Provide the [x, y] coordinate of the cell's center where the given text is located.  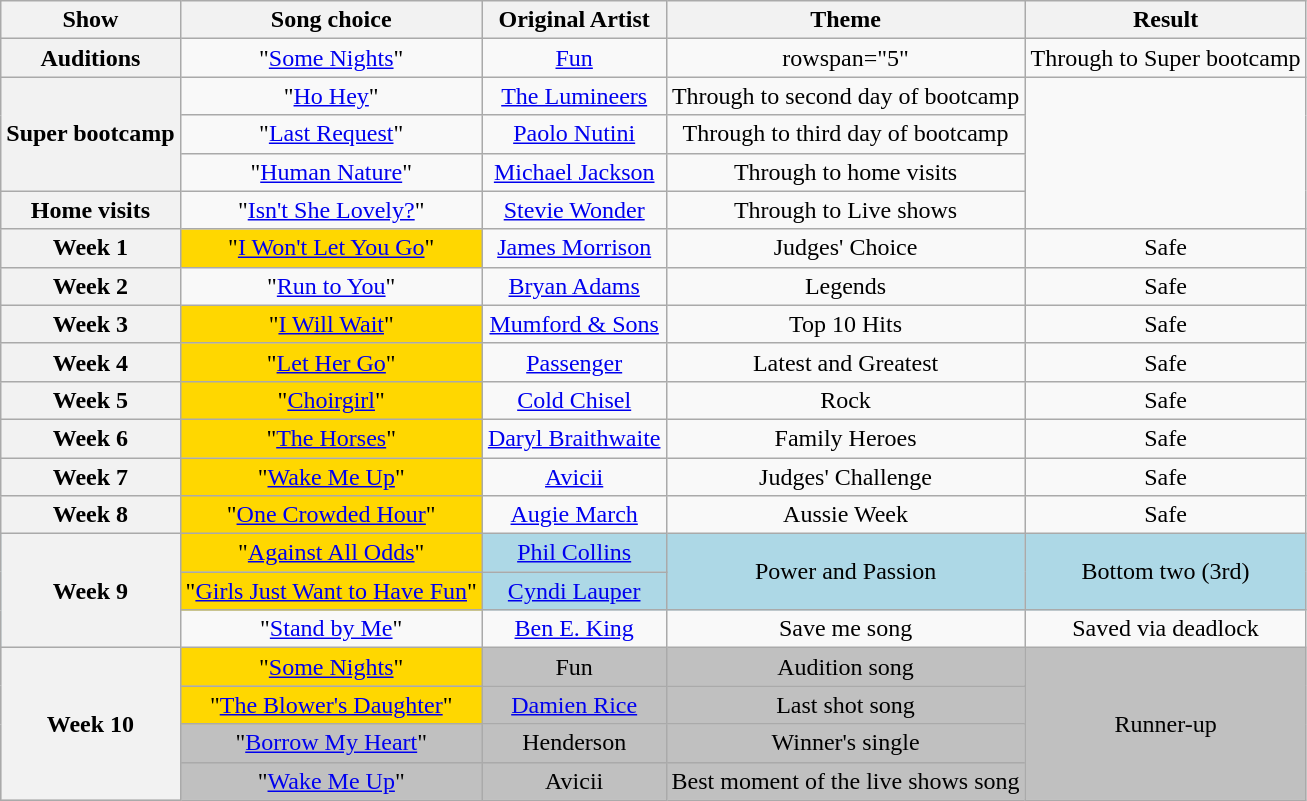
Week 8 [90, 515]
Paolo Nutini [574, 134]
Augie March [574, 515]
Top 10 Hits [846, 324]
Week 9 [90, 591]
Through to Live shows [846, 210]
Runner-up [1166, 724]
"Against All Odds" [331, 553]
Home visits [90, 210]
"Isn't She Lovely?" [331, 210]
Saved via deadlock [1166, 629]
Henderson [574, 743]
Week 1 [90, 248]
Auditions [90, 58]
Cyndi Lauper [574, 591]
Audition song [846, 667]
Stevie Wonder [574, 210]
Judges' Choice [846, 248]
Bottom two (3rd) [1166, 572]
"I Won't Let You Go" [331, 248]
Through to Super bootcamp [1166, 58]
Week 10 [90, 724]
"I Will Wait" [331, 324]
Result [1166, 20]
Passenger [574, 362]
Bryan Adams [574, 286]
Show [90, 20]
Theme [846, 20]
Aussie Week [846, 515]
Legends [846, 286]
"Human Nature" [331, 172]
Week 2 [90, 286]
Save me song [846, 629]
Week 7 [90, 477]
Phil Collins [574, 553]
Damien Rice [574, 705]
Daryl Braithwaite [574, 438]
"Ho Hey" [331, 96]
"The Blower's Daughter" [331, 705]
"Girls Just Want to Have Fun" [331, 591]
"Choirgirl" [331, 400]
Through to second day of bootcamp [846, 96]
"Run to You" [331, 286]
Through to third day of bootcamp [846, 134]
Mumford & Sons [574, 324]
Through to home visits [846, 172]
"Stand by Me" [331, 629]
Family Heroes [846, 438]
Best moment of the live shows song [846, 781]
Ben E. King [574, 629]
Rock [846, 400]
The Lumineers [574, 96]
"Let Her Go" [331, 362]
Week 5 [90, 400]
Original Artist [574, 20]
James Morrison [574, 248]
Cold Chisel [574, 400]
Week 4 [90, 362]
Latest and Greatest [846, 362]
Super bootcamp [90, 134]
Power and Passion [846, 572]
"One Crowded Hour" [331, 515]
"The Horses" [331, 438]
Last shot song [846, 705]
Song choice [331, 20]
Michael Jackson [574, 172]
"Last Request" [331, 134]
Judges' Challenge [846, 477]
"Borrow My Heart" [331, 743]
rowspan="5" [846, 58]
Winner's single [846, 743]
Week 3 [90, 324]
Week 6 [90, 438]
